Return the [X, Y] coordinate for the center point of the cell that contains the specified text.  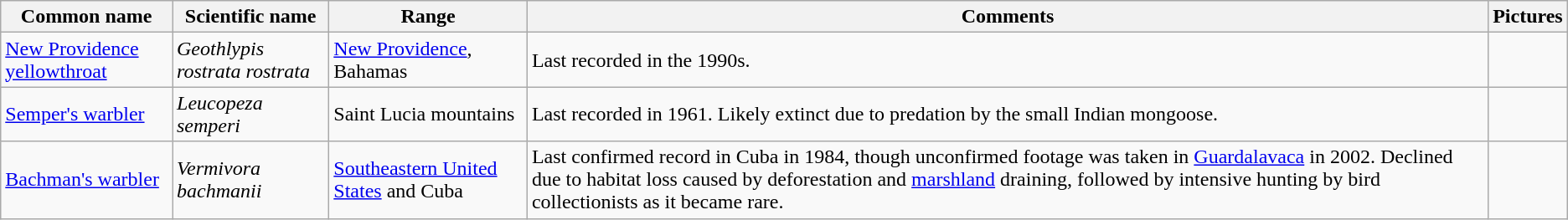
Last recorded in 1961. Likely extinct due to predation by the small Indian mongoose. [1007, 114]
Southeastern United States and Cuba [429, 180]
Saint Lucia mountains [429, 114]
Bachman's warbler [87, 180]
Pictures [1528, 17]
Geothlypis rostrata rostrata [251, 60]
New Providence, Bahamas [429, 60]
Vermivora bachmanii [251, 180]
Semper's warbler [87, 114]
Leucopeza semperi [251, 114]
Last recorded in the 1990s. [1007, 60]
Scientific name [251, 17]
Comments [1007, 17]
Common name [87, 17]
Range [429, 17]
New Providence yellowthroat [87, 60]
